Determine the [X, Y] coordinate at the center of the cell enclosing the given text.  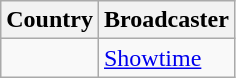
Showtime [166, 58]
Country [50, 20]
Broadcaster [166, 20]
